Capture the cell that displays the provided text and extract its (x, y) central coordinate. 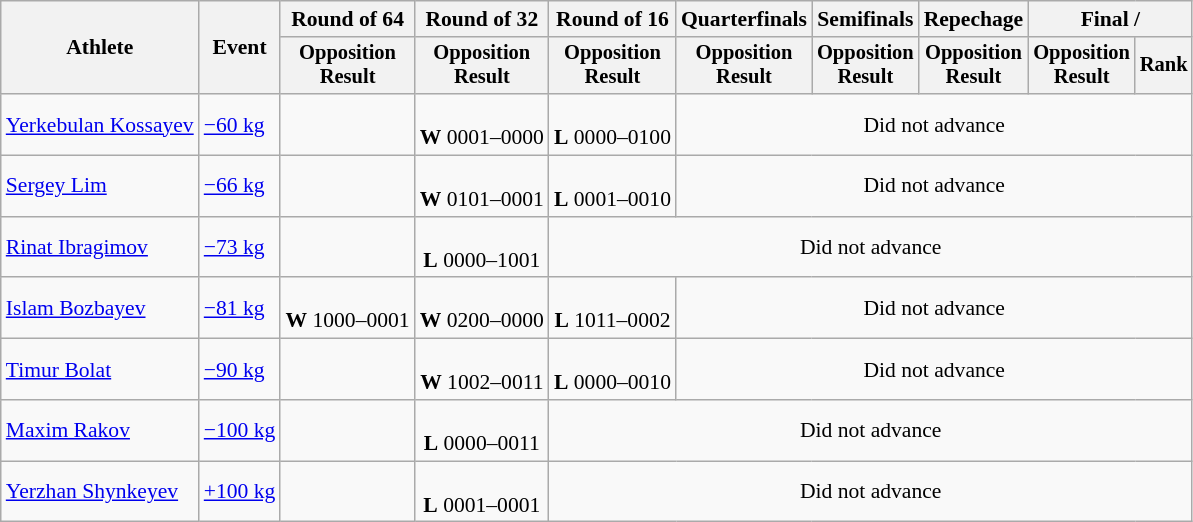
W 0200–0000 (482, 308)
Round of 32 (482, 19)
Yerkebulan Kossayev (100, 124)
Round of 64 (347, 19)
−100 kg (240, 430)
−81 kg (240, 308)
−90 kg (240, 370)
Sergey Lim (100, 186)
L 1011–0002 (612, 308)
W 1002–0011 (482, 370)
Yerzhan Shynkeyev (100, 492)
L 0000–0100 (612, 124)
L 0001–0010 (612, 186)
Timur Bolat (100, 370)
Round of 16 (612, 19)
L 0000–1001 (482, 248)
Final / (1110, 19)
L 0000–0011 (482, 430)
L 0001–0001 (482, 492)
−60 kg (240, 124)
Event (240, 48)
Athlete (100, 48)
W 0101–0001 (482, 186)
Islam Bozbayev (100, 308)
+100 kg (240, 492)
−66 kg (240, 186)
Rinat Ibragimov (100, 248)
L 0000–0010 (612, 370)
W 1000–0001 (347, 308)
W 0001–0000 (482, 124)
Rank (1164, 66)
Repechage (974, 19)
Quarterfinals (744, 19)
Semifinals (866, 19)
−73 kg (240, 248)
Maxim Rakov (100, 430)
